Return (x, y) of the center of cell containing provided text 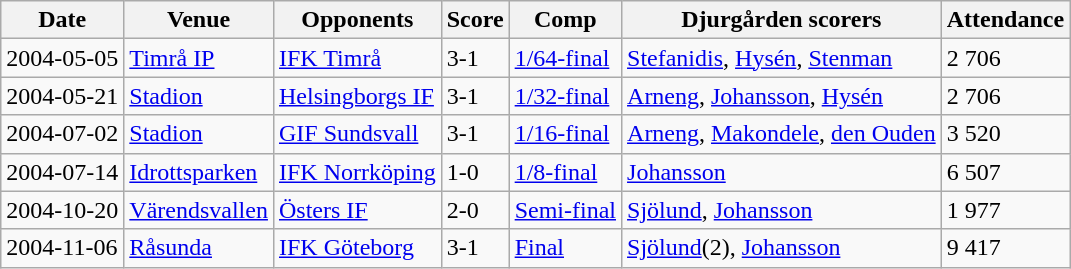
2004-11-06 (62, 248)
2004-07-14 (62, 172)
1/32-final (565, 96)
2004-05-21 (62, 96)
1 977 (1005, 210)
1/16-final (565, 134)
Semi-final (565, 210)
Score (475, 20)
Östers IF (357, 210)
1/8-final (565, 172)
Opponents (357, 20)
3 520 (1005, 134)
Djurgården scorers (782, 20)
Attendance (1005, 20)
Sjölund, Johansson (782, 210)
Venue (199, 20)
1-0 (475, 172)
Final (565, 248)
Sjölund(2), Johansson (782, 248)
9 417 (1005, 248)
2-0 (475, 210)
2004-07-02 (62, 134)
Råsunda (199, 248)
Johansson (782, 172)
Helsingborgs IF (357, 96)
2004-05-05 (62, 58)
GIF Sundsvall (357, 134)
Stefanidis, Hysén, Stenman (782, 58)
IFK Timrå (357, 58)
Idrottsparken (199, 172)
6 507 (1005, 172)
2004-10-20 (62, 210)
Comp (565, 20)
IFK Norrköping (357, 172)
Date (62, 20)
Arneng, Johansson, Hysén (782, 96)
Timrå IP (199, 58)
Arneng, Makondele, den Ouden (782, 134)
1/64-final (565, 58)
Värendsvallen (199, 210)
IFK Göteborg (357, 248)
